Detect which cell encompasses the target text, then output its (X, Y) center coordinate. 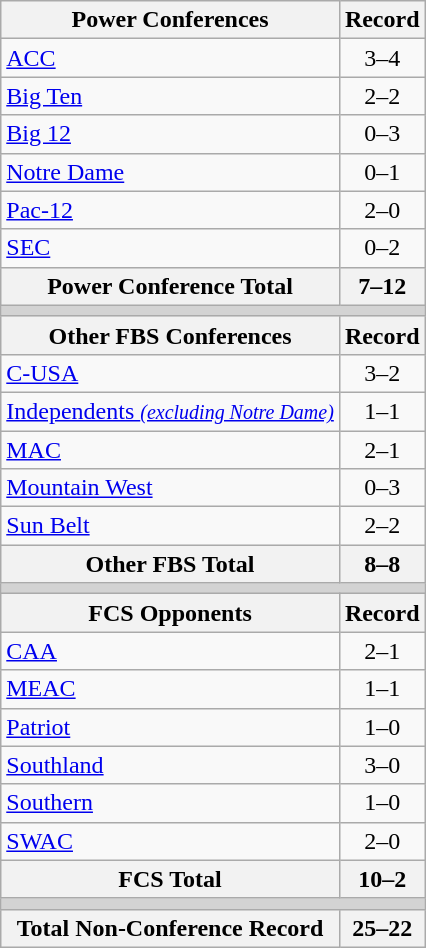
MAC (170, 449)
SWAC (170, 841)
Big Ten (170, 96)
Patriot (170, 727)
ACC (170, 58)
Power Conference Total (170, 286)
MEAC (170, 689)
SEC (170, 248)
Mountain West (170, 488)
Notre Dame (170, 172)
FCS Opponents (170, 613)
Other FBS Conferences (170, 335)
7–12 (382, 286)
0–1 (382, 172)
Big 12 (170, 134)
Southland (170, 765)
CAA (170, 651)
FCS Total (170, 879)
3–0 (382, 765)
3–4 (382, 58)
Independents (excluding Notre Dame) (170, 411)
25–22 (382, 928)
Total Non-Conference Record (170, 928)
Power Conferences (170, 20)
Pac-12 (170, 210)
10–2 (382, 879)
8–8 (382, 564)
Southern (170, 803)
C-USA (170, 373)
0–2 (382, 248)
3–2 (382, 373)
Other FBS Total (170, 564)
Sun Belt (170, 526)
